From the cell containing the given text, extract its center point as (x, y) coordinate. 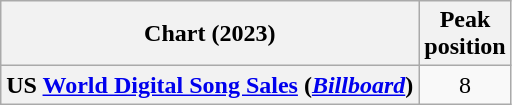
US World Digital Song Sales (Billboard) (210, 85)
Chart (2023) (210, 34)
8 (465, 85)
Peakposition (465, 34)
